Determine the [X, Y] coordinate at the center of the cell enclosing the given text.  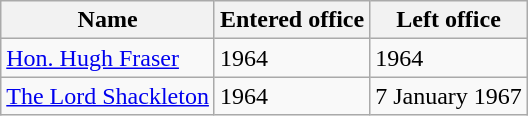
The Lord Shackleton [108, 96]
Name [108, 20]
Entered office [292, 20]
Hon. Hugh Fraser [108, 58]
7 January 1967 [449, 96]
Left office [449, 20]
